Locate the cell with the specified text and output its (x, y) center coordinate. 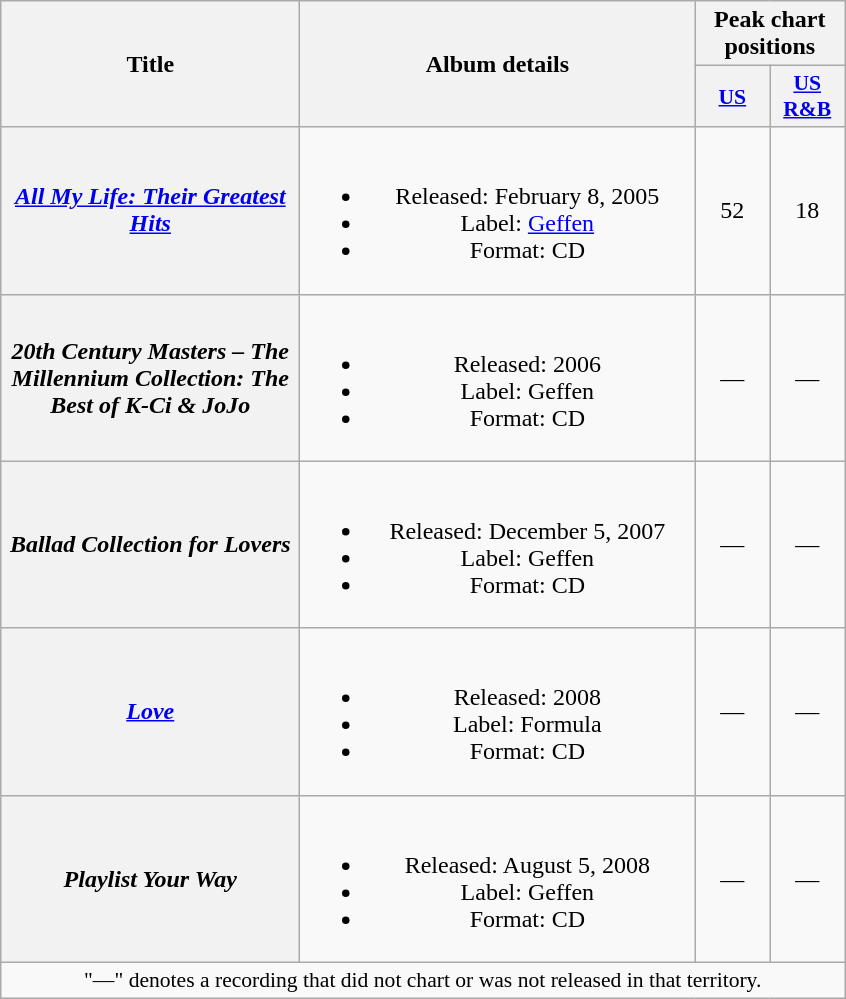
Released: 2008Label: FormulaFormat: CD (498, 712)
18 (808, 210)
Album details (498, 64)
Released: December 5, 2007Label: GeffenFormat: CD (498, 544)
52 (732, 210)
Ballad Collection for Lovers (150, 544)
Love (150, 712)
"—" denotes a recording that did not chart or was not released in that territory. (423, 980)
Peak chart positions (770, 34)
Released: 2006Label: GeffenFormat: CD (498, 378)
US (732, 96)
Released: August 5, 2008Label: GeffenFormat: CD (498, 878)
Title (150, 64)
All My Life: Their Greatest Hits (150, 210)
20th Century Masters – The Millennium Collection: The Best of K-Ci & JoJo (150, 378)
US R&B (808, 96)
Playlist Your Way (150, 878)
Released: February 8, 2005Label: GeffenFormat: CD (498, 210)
